Output the (x, y) coordinate of the center of the cell containing the given text.  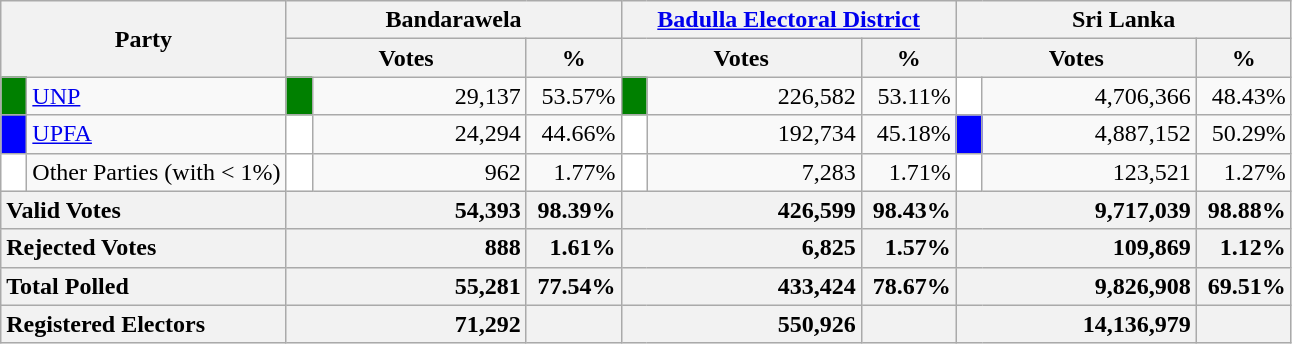
1.57% (908, 248)
962 (419, 172)
Bandarawela (454, 20)
24,294 (419, 134)
9,717,039 (1076, 210)
98.88% (1244, 210)
550,926 (741, 324)
71,292 (406, 324)
55,281 (406, 286)
888 (406, 248)
Badulla Electoral District (788, 20)
226,582 (754, 96)
Party (144, 39)
1.71% (908, 172)
1.12% (1244, 248)
9,826,908 (1076, 286)
Valid Votes (144, 210)
Rejected Votes (144, 248)
4,887,152 (1089, 134)
Other Parties (with < 1%) (156, 172)
6,825 (741, 248)
14,136,979 (1076, 324)
53.57% (574, 96)
98.43% (908, 210)
1.77% (574, 172)
Total Polled (144, 286)
123,521 (1089, 172)
98.39% (574, 210)
UNP (156, 96)
1.27% (1244, 172)
UPFA (156, 134)
77.54% (574, 286)
45.18% (908, 134)
4,706,366 (1089, 96)
29,137 (419, 96)
433,424 (741, 286)
Registered Electors (144, 324)
53.11% (908, 96)
Sri Lanka (1124, 20)
78.67% (908, 286)
426,599 (741, 210)
192,734 (754, 134)
7,283 (754, 172)
1.61% (574, 248)
109,869 (1076, 248)
69.51% (1244, 286)
50.29% (1244, 134)
44.66% (574, 134)
48.43% (1244, 96)
54,393 (406, 210)
